Provide the [x, y] coordinate of the cell's center where the given text is located.  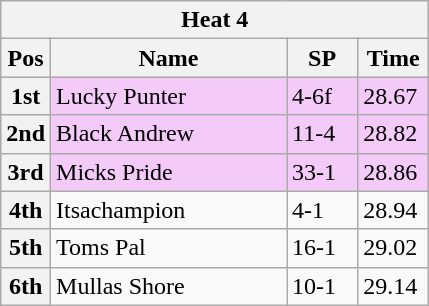
28.67 [394, 96]
Time [394, 58]
Pos [26, 58]
Heat 4 [215, 20]
29.14 [394, 286]
Lucky Punter [169, 96]
2nd [26, 134]
5th [26, 248]
4-6f [322, 96]
3rd [26, 172]
6th [26, 286]
Toms Pal [169, 248]
Name [169, 58]
28.82 [394, 134]
4th [26, 210]
33-1 [322, 172]
28.94 [394, 210]
Micks Pride [169, 172]
Mullas Shore [169, 286]
16-1 [322, 248]
Itsachampion [169, 210]
10-1 [322, 286]
28.86 [394, 172]
Black Andrew [169, 134]
29.02 [394, 248]
SP [322, 58]
1st [26, 96]
11-4 [322, 134]
4-1 [322, 210]
